Locate the cell with the specified text and output its [X, Y] center coordinate. 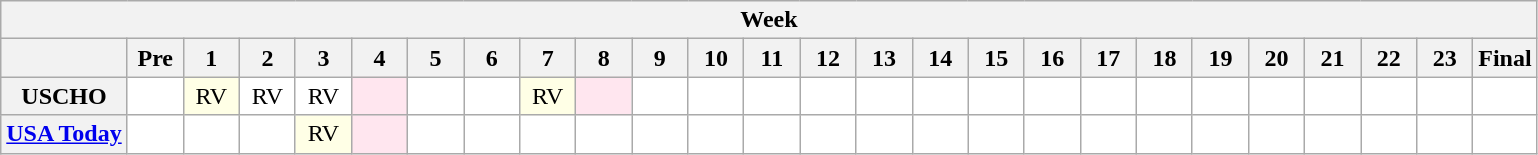
20 [1276, 58]
9 [660, 58]
13 [884, 58]
19 [1220, 58]
23 [1445, 58]
3 [323, 58]
USCHO [64, 96]
16 [1052, 58]
17 [1108, 58]
14 [940, 58]
Pre [155, 58]
21 [1333, 58]
11 [772, 58]
USA Today [64, 134]
4 [379, 58]
6 [492, 58]
10 [716, 58]
Final [1505, 58]
22 [1389, 58]
2 [267, 58]
15 [996, 58]
Week [769, 20]
12 [828, 58]
18 [1164, 58]
8 [604, 58]
5 [436, 58]
1 [211, 58]
7 [548, 58]
